Find where the given text appears and provide that cell's center as (x, y) coordinate. 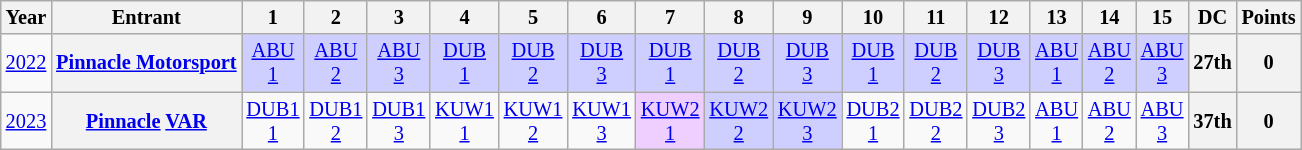
KUW13 (602, 121)
KUW21 (670, 121)
DUB12 (336, 121)
Pinnacle Motorsport (146, 63)
7 (670, 17)
Entrant (146, 17)
1 (274, 17)
2 (336, 17)
KUW22 (738, 121)
37th (1212, 121)
27th (1212, 63)
2023 (26, 121)
Pinnacle VAR (146, 121)
DUB22 (936, 121)
8 (738, 17)
Points (1269, 17)
KUW12 (534, 121)
DC (1212, 17)
14 (1110, 17)
DUB21 (874, 121)
DUB11 (274, 121)
DUB13 (398, 121)
15 (1162, 17)
3 (398, 17)
12 (998, 17)
Year (26, 17)
4 (464, 17)
11 (936, 17)
KUW23 (808, 121)
13 (1056, 17)
KUW11 (464, 121)
DUB23 (998, 121)
9 (808, 17)
6 (602, 17)
10 (874, 17)
5 (534, 17)
2022 (26, 63)
